Return [x, y] of the center of cell containing provided text 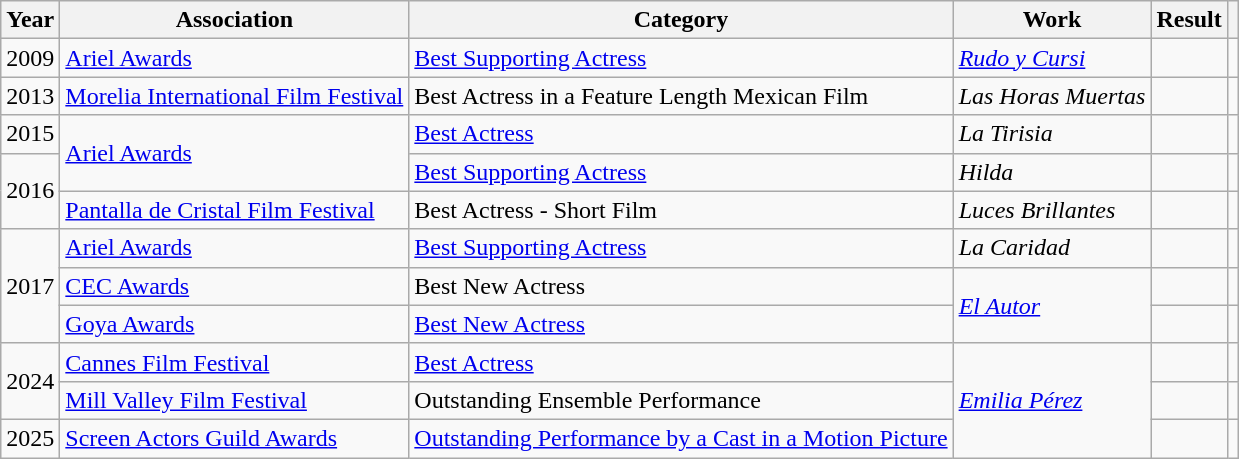
2015 [30, 134]
2009 [30, 58]
Luces Brillantes [1052, 210]
2025 [30, 438]
Association [234, 20]
Screen Actors Guild Awards [234, 438]
Best Actress in a Feature Length Mexican Film [681, 96]
Best Actress - Short Film [681, 210]
Work [1052, 20]
Cannes Film Festival [234, 362]
Mill Valley Film Festival [234, 400]
Rudo y Cursi [1052, 58]
Goya Awards [234, 324]
Pantalla de Cristal Film Festival [234, 210]
La Tirisia [1052, 134]
Hilda [1052, 172]
Result [1189, 20]
La Caridad [1052, 248]
2024 [30, 381]
Las Horas Muertas [1052, 96]
Outstanding Performance by a Cast in a Motion Picture [681, 438]
CEC Awards [234, 286]
Outstanding Ensemble Performance [681, 400]
Year [30, 20]
El Autor [1052, 305]
Morelia International Film Festival [234, 96]
2016 [30, 191]
2013 [30, 96]
Category [681, 20]
Emilia Pérez [1052, 400]
2017 [30, 286]
